Return the [X, Y] coordinate for the center point of the cell that contains the specified text.  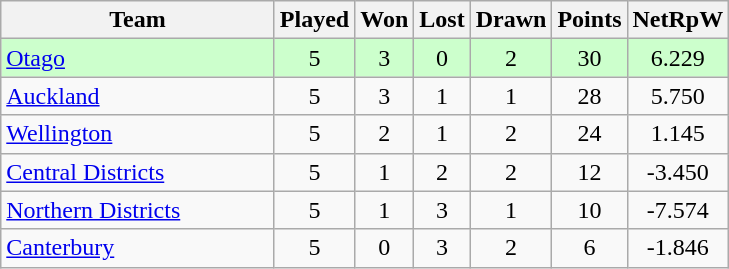
-1.846 [678, 248]
Points [590, 20]
1.145 [678, 134]
28 [590, 96]
Won [384, 20]
5.750 [678, 96]
Played [314, 20]
Drawn [511, 20]
Lost [442, 20]
Otago [138, 58]
Northern Districts [138, 210]
30 [590, 58]
6.229 [678, 58]
Wellington [138, 134]
24 [590, 134]
Team [138, 20]
-7.574 [678, 210]
12 [590, 172]
Auckland [138, 96]
6 [590, 248]
NetRpW [678, 20]
-3.450 [678, 172]
10 [590, 210]
Canterbury [138, 248]
Central Districts [138, 172]
